From the cell containing the given text, extract its center point as (X, Y) coordinate. 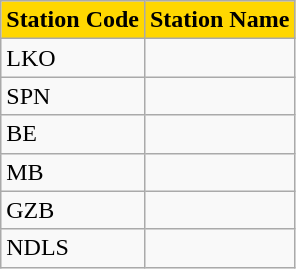
LKO (73, 58)
MB (73, 172)
Station Name (219, 20)
GZB (73, 210)
SPN (73, 96)
BE (73, 134)
NDLS (73, 248)
Station Code (73, 20)
